Detect which cell encompasses the target text, then output its [x, y] center coordinate. 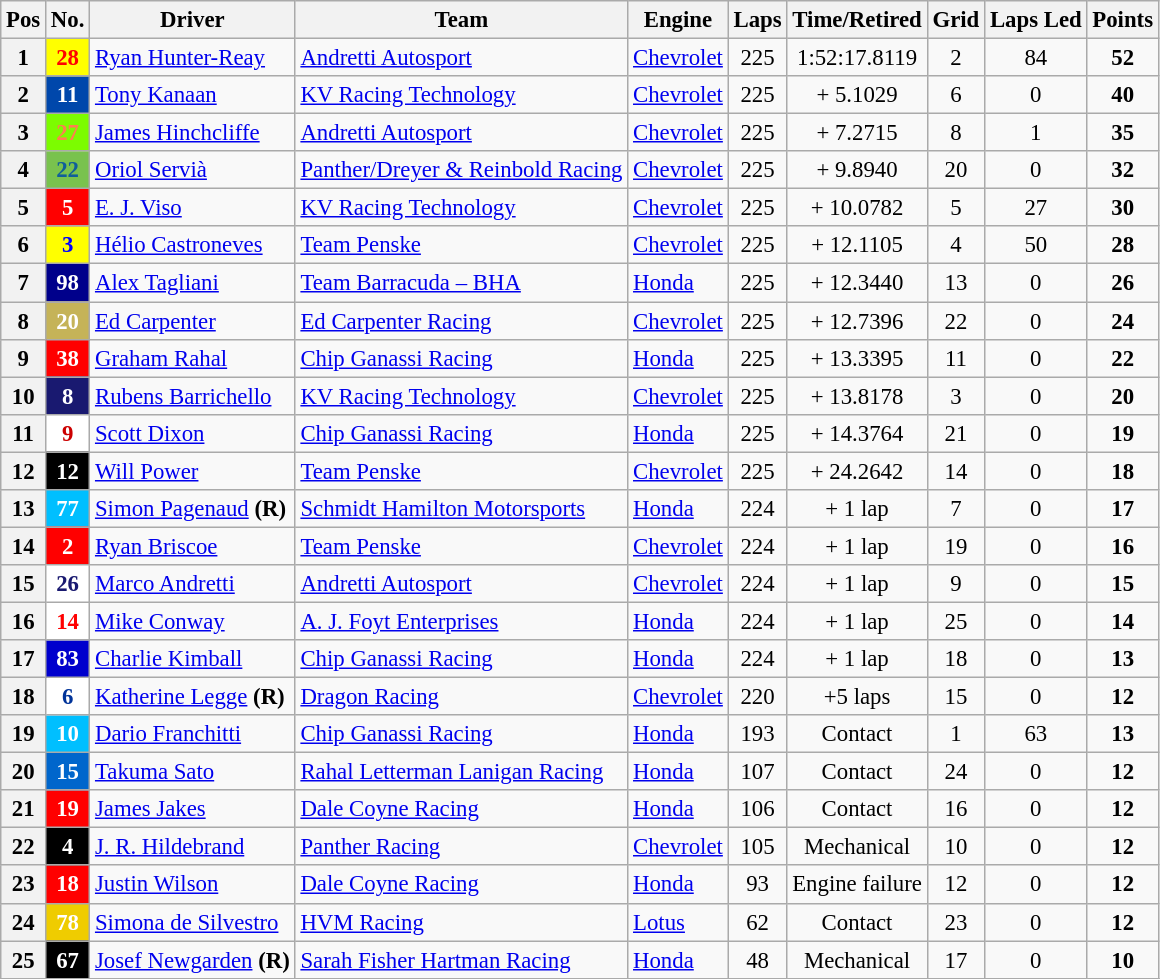
84 [1036, 58]
Scott Dixon [192, 433]
Charlie Kimball [192, 659]
Tony Kanaan [192, 95]
Hélio Castroneves [192, 245]
Katherine Legge (R) [192, 697]
38 [68, 358]
+ 10.0782 [857, 208]
Panther Racing [462, 847]
193 [758, 734]
83 [68, 659]
Team Barracuda – BHA [462, 283]
Ed Carpenter [192, 321]
+ 7.2715 [857, 133]
+ 12.1105 [857, 245]
Graham Rahal [192, 358]
HVM Racing [462, 922]
Lotus [678, 922]
J. R. Hildebrand [192, 847]
62 [758, 922]
+ 24.2642 [857, 471]
Alex Tagliani [192, 283]
106 [758, 809]
Panther/Dreyer & Reinbold Racing [462, 170]
Engine failure [857, 885]
107 [758, 772]
32 [1122, 170]
Driver [192, 20]
Engine [678, 20]
98 [68, 283]
Rahal Letterman Lanigan Racing [462, 772]
+ 12.7396 [857, 321]
1:52:17.8119 [857, 58]
+5 laps [857, 697]
+ 13.8178 [857, 396]
Mike Conway [192, 621]
220 [758, 697]
Dragon Racing [462, 697]
A. J. Foyt Enterprises [462, 621]
Laps [758, 20]
James Hinchcliffe [192, 133]
Marco Andretti [192, 584]
Ryan Briscoe [192, 546]
78 [68, 922]
77 [68, 509]
Takuma Sato [192, 772]
Team [462, 20]
+ 13.3395 [857, 358]
Grid [956, 20]
30 [1122, 208]
93 [758, 885]
+ 5.1029 [857, 95]
Laps Led [1036, 20]
Josef Newgarden (R) [192, 960]
Will Power [192, 471]
105 [758, 847]
James Jakes [192, 809]
40 [1122, 95]
63 [1036, 734]
No. [68, 20]
Ed Carpenter Racing [462, 321]
Pos [24, 20]
Schmidt Hamilton Motorsports [462, 509]
E. J. Viso [192, 208]
Simon Pagenaud (R) [192, 509]
+ 9.8940 [857, 170]
Justin Wilson [192, 885]
48 [758, 960]
Oriol Servià [192, 170]
Dario Franchitti [192, 734]
67 [68, 960]
Time/Retired [857, 20]
Ryan Hunter-Reay [192, 58]
35 [1122, 133]
Sarah Fisher Hartman Racing [462, 960]
50 [1036, 245]
+ 12.3440 [857, 283]
52 [1122, 58]
+ 14.3764 [857, 433]
Points [1122, 20]
Simona de Silvestro [192, 922]
Rubens Barrichello [192, 396]
